Determine the [x, y] coordinate at the center of the cell enclosing the given text.  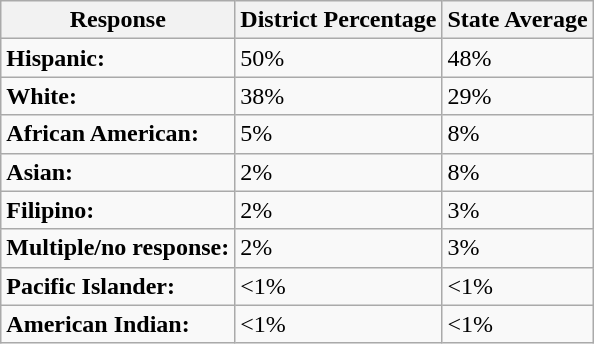
5% [338, 134]
38% [338, 96]
50% [338, 58]
African American: [118, 134]
Response [118, 20]
Filipino: [118, 210]
District Percentage [338, 20]
48% [518, 58]
29% [518, 96]
American Indian: [118, 324]
State Average [518, 20]
Multiple/no response: [118, 248]
Pacific Islander: [118, 286]
White: [118, 96]
Hispanic: [118, 58]
Asian: [118, 172]
